Extract the (x, y) coordinate from the center of the cell holding the provided text.  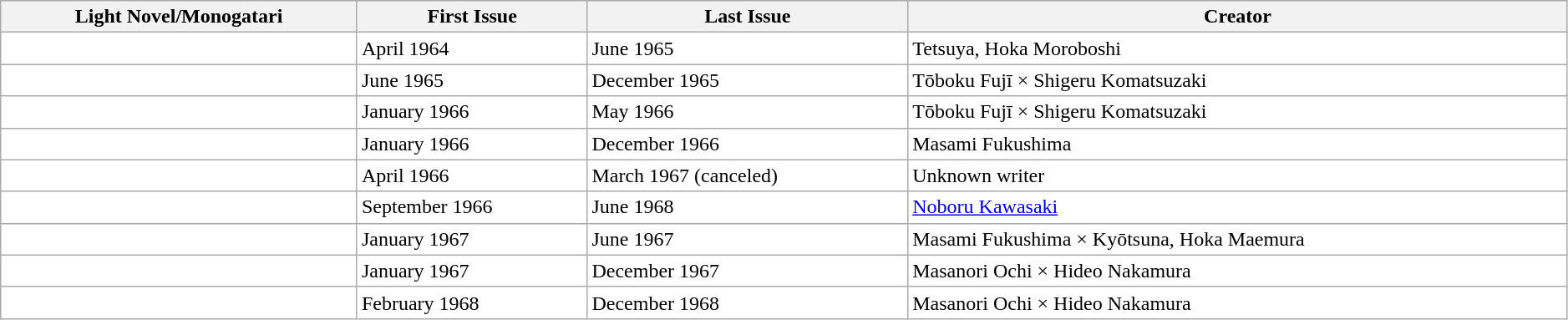
Last Issue (748, 17)
March 1967 (canceled) (748, 175)
Unknown writer (1238, 175)
Masami Fukushima × Kyōtsuna, Hoka Maemura (1238, 239)
Tetsuya, Hoka Moroboshi (1238, 48)
June 1967 (748, 239)
September 1966 (472, 207)
Light Novel/Monogatari (179, 17)
Masami Fukushima (1238, 144)
December 1966 (748, 144)
April 1964 (472, 48)
June 1968 (748, 207)
Creator (1238, 17)
February 1968 (472, 302)
December 1968 (748, 302)
First Issue (472, 17)
Noboru Kawasaki (1238, 207)
December 1967 (748, 271)
May 1966 (748, 112)
April 1966 (472, 175)
December 1965 (748, 80)
